Search for the cell housing the specified text and yield its (X, Y) center coordinate. 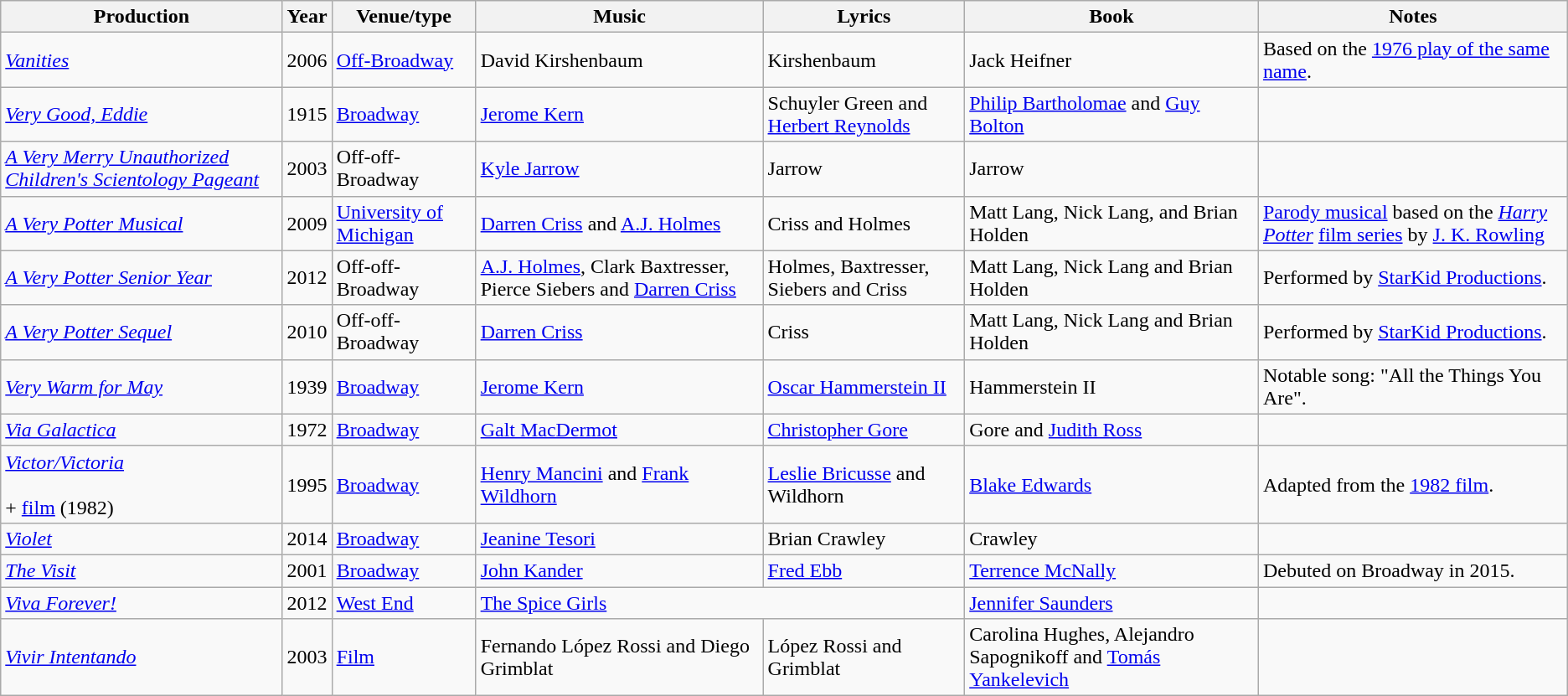
Leslie Bricusse and Wildhorn (864, 484)
Parody musical based on the Harry Potter film series by J. K. Rowling (1412, 223)
A Very Potter Senior Year (142, 278)
A Very Potter Musical (142, 223)
2009 (307, 223)
2014 (307, 539)
Galt MacDermot (620, 430)
Darren Criss and A.J. Holmes (620, 223)
The Spice Girls (720, 602)
Oscar Hammerstein II (864, 387)
Off-Broadway (404, 60)
1972 (307, 430)
Film (404, 657)
Adapted from the 1982 film. (1412, 484)
Fred Ebb (864, 570)
Schuyler Green and Herbert Reynolds (864, 114)
Christopher Gore (864, 430)
West End (404, 602)
Carolina Hughes, Alejandro Sapognikoff and Tomás Yankelevich (1112, 657)
Kyle Jarrow (620, 169)
Brian Crawley (864, 539)
Fernando López Rossi and Diego Grimblat (620, 657)
1915 (307, 114)
Very Warm for May (142, 387)
Year (307, 17)
Lyrics (864, 17)
Notes (1412, 17)
Gore and Judith Ross (1112, 430)
Production (142, 17)
Book (1112, 17)
Music (620, 17)
López Rossi and Grimblat (864, 657)
Jack Heifner (1112, 60)
Matt Lang, Nick Lang, and Brian Holden (1112, 223)
The Visit (142, 570)
A Very Merry Unauthorized Children's Scientology Pageant (142, 169)
Philip Bartholomae and Guy Bolton (1112, 114)
Vanities (142, 60)
Terrence McNally (1112, 570)
2001 (307, 570)
Very Good, Eddie (142, 114)
A.J. Holmes, Clark Baxtresser, Pierce Siebers and Darren Criss (620, 278)
Jeanine Tesori (620, 539)
Crawley (1112, 539)
Criss (864, 332)
Notable song: "All the Things You Are". (1412, 387)
Hammerstein II (1112, 387)
University of Michigan (404, 223)
1995 (307, 484)
A Very Potter Sequel (142, 332)
David Kirshenbaum (620, 60)
Venue/type (404, 17)
Via Galactica (142, 430)
Criss and Holmes (864, 223)
Jennifer Saunders (1112, 602)
Kirshenbaum (864, 60)
Victor/Victoria + film (1982) (142, 484)
Debuted on Broadway in 2015. (1412, 570)
Darren Criss (620, 332)
Based on the 1976 play of the same name. (1412, 60)
Viva Forever! (142, 602)
2006 (307, 60)
John Kander (620, 570)
Vivir Intentando (142, 657)
Holmes, Baxtresser, Siebers and Criss (864, 278)
1939 (307, 387)
Violet (142, 539)
2010 (307, 332)
Henry Mancini and Frank Wildhorn (620, 484)
Blake Edwards (1112, 484)
